Output the (X, Y) coordinate of the center of the cell containing the given text.  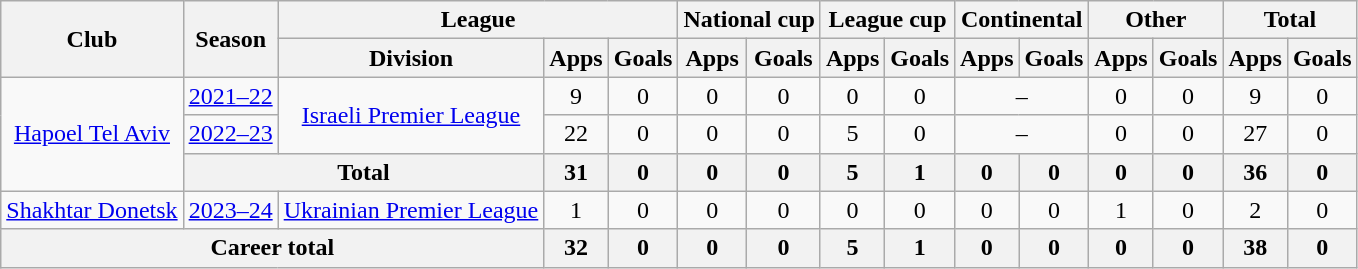
22 (576, 134)
Division (411, 58)
36 (1255, 172)
Ukrainian Premier League (411, 210)
National cup (749, 20)
Career total (272, 248)
League (478, 20)
27 (1255, 134)
League cup (887, 20)
Other (1156, 20)
2 (1255, 210)
38 (1255, 248)
Continental (1022, 20)
31 (576, 172)
2022–23 (230, 134)
Club (92, 39)
Season (230, 39)
Israeli Premier League (411, 115)
Shakhtar Donetsk (92, 210)
Hapoel Tel Aviv (92, 134)
2023–24 (230, 210)
32 (576, 248)
2021–22 (230, 96)
